Extract the (X, Y) coordinate from the center of the cell holding the provided text.  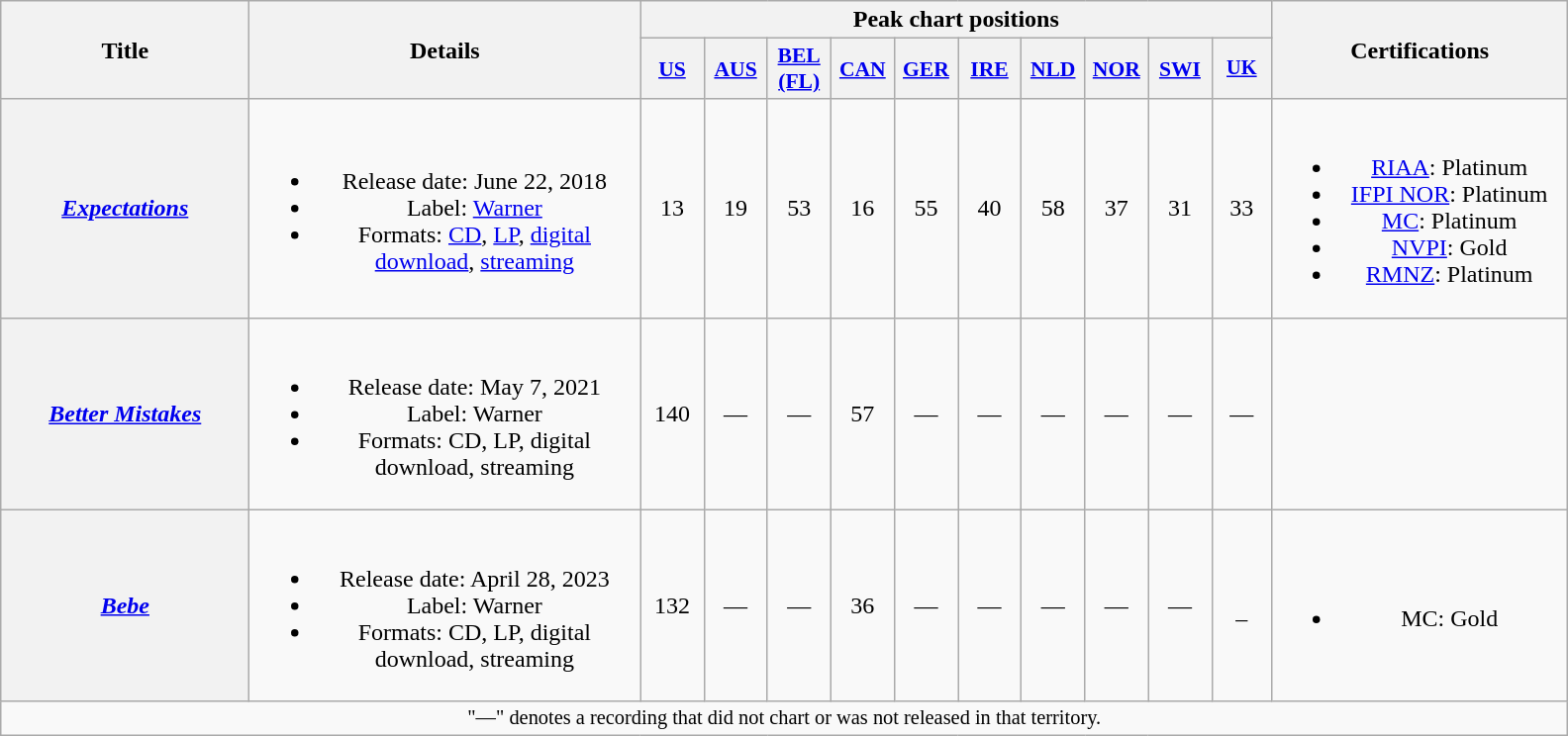
132 (672, 605)
Bebe (125, 605)
GER (926, 69)
Release date: June 22, 2018Label: WarnerFormats: CD, LP, digital download, streaming (445, 208)
US (672, 69)
Certifications (1420, 49)
NLD (1053, 69)
40 (990, 208)
16 (862, 208)
RIAA: PlatinumIFPI NOR: PlatinumMC: PlatinumNVPI: GoldRMNZ: Platinum (1420, 208)
Expectations (125, 208)
57 (862, 414)
AUS (735, 69)
UK (1241, 69)
IRE (990, 69)
"—" denotes a recording that did not chart or was not released in that territory. (784, 718)
37 (1117, 208)
Peak chart positions (956, 20)
140 (672, 414)
CAN (862, 69)
Release date: April 28, 2023Label: WarnerFormats: CD, LP, digital download, streaming (445, 605)
MC: Gold (1420, 605)
SWI (1180, 69)
19 (735, 208)
Release date: May 7, 2021Label: WarnerFormats: CD, LP, digital download, streaming (445, 414)
31 (1180, 208)
13 (672, 208)
Details (445, 49)
Better Mistakes (125, 414)
36 (862, 605)
NOR (1117, 69)
55 (926, 208)
– (1241, 605)
33 (1241, 208)
58 (1053, 208)
53 (799, 208)
BEL(FL) (799, 69)
Title (125, 49)
